Search for the cell housing the specified text and yield its [x, y] center coordinate. 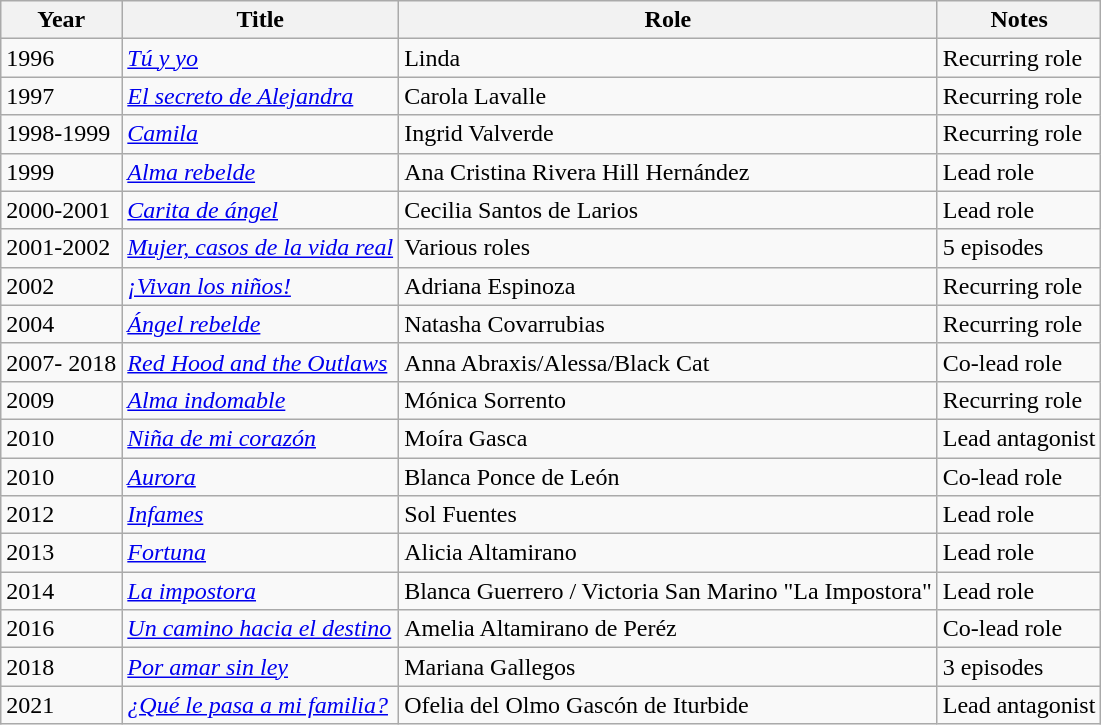
Mónica Sorrento [668, 400]
2021 [62, 705]
2013 [62, 553]
Fortuna [260, 553]
2001-2002 [62, 248]
Alicia Altamirano [668, 553]
1997 [62, 96]
Blanca Ponce de León [668, 477]
Alma indomable [260, 400]
Natasha Covarrubias [668, 324]
Por amar sin ley [260, 667]
Sol Fuentes [668, 515]
Carita de ángel [260, 210]
¿Qué le pasa a mi familia? [260, 705]
Tú y yo [260, 58]
Adriana Espinoza [668, 286]
Cecilia Santos de Larios [668, 210]
2018 [62, 667]
Anna Abraxis/Alessa/Black Cat [668, 362]
Amelia Altamirano de Peréz [668, 629]
Linda [668, 58]
3 episodes [1019, 667]
Carola Lavalle [668, 96]
Year [62, 20]
2009 [62, 400]
La impostora [260, 591]
Red Hood and the Outlaws [260, 362]
2014 [62, 591]
Ángel rebelde [260, 324]
Notes [1019, 20]
2016 [62, 629]
Camila [260, 134]
Blanca Guerrero / Victoria San Marino "La Impostora" [668, 591]
Role [668, 20]
2000-2001 [62, 210]
Mariana Gallegos [668, 667]
Moíra Gasca [668, 438]
Ana Cristina Rivera Hill Hernández [668, 172]
5 episodes [1019, 248]
2012 [62, 515]
El secreto de Alejandra [260, 96]
Infames [260, 515]
Alma rebelde [260, 172]
Ofelia del Olmo Gascón de Iturbide [668, 705]
Ingrid Valverde [668, 134]
Title [260, 20]
¡Vivan los niños! [260, 286]
Various roles [668, 248]
2004 [62, 324]
2007- 2018 [62, 362]
Niña de mi corazón [260, 438]
2002 [62, 286]
1998-1999 [62, 134]
Aurora [260, 477]
1996 [62, 58]
1999 [62, 172]
Un camino hacia el destino [260, 629]
Mujer, casos de la vida real [260, 248]
